Capture the cell that displays the provided text and extract its [x, y] central coordinate. 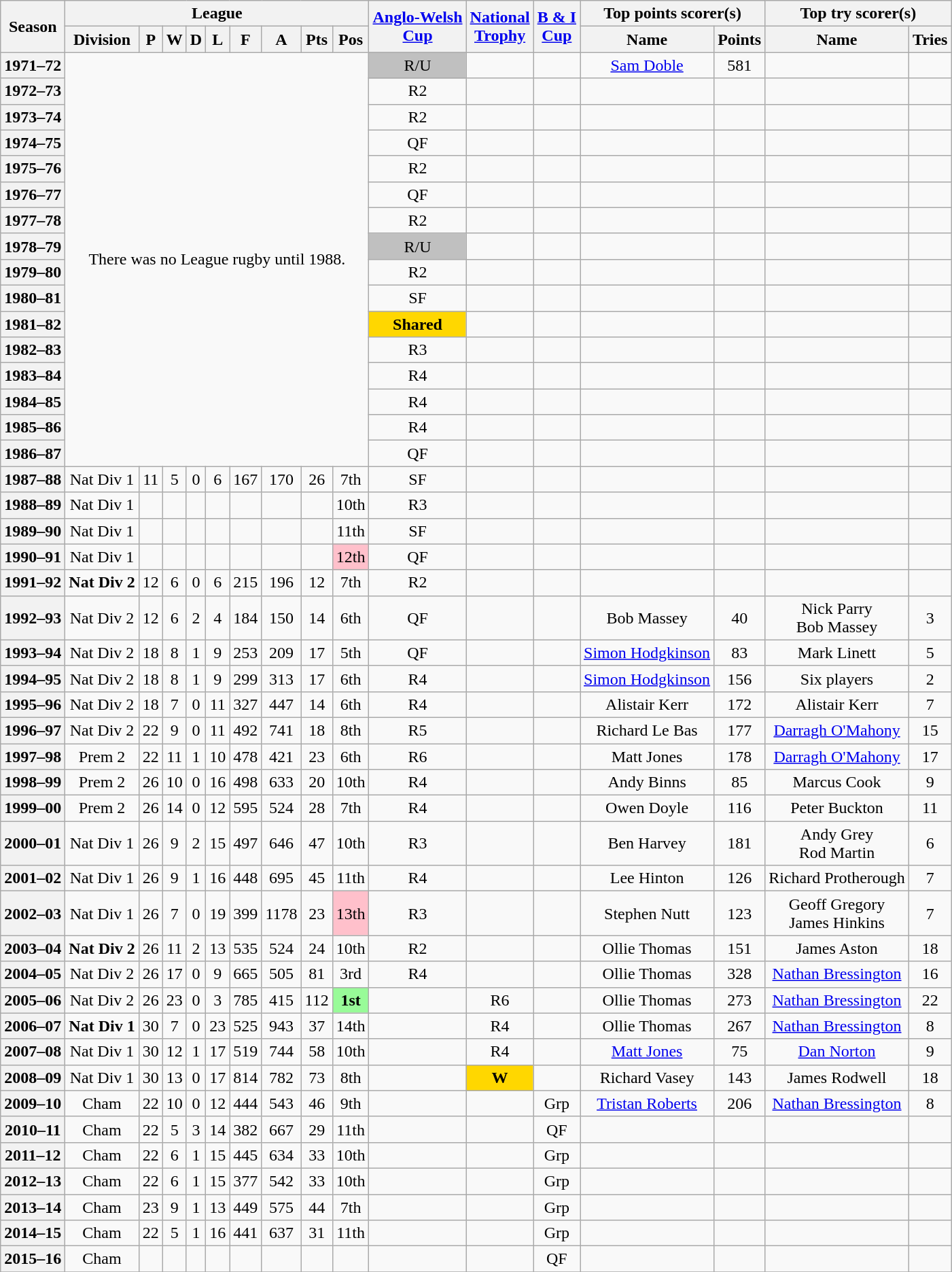
44 [317, 1207]
2000–01 [33, 843]
1971–72 [33, 65]
377 [246, 1181]
519 [246, 1052]
Dan Norton [837, 1052]
Tries [930, 39]
Six players [837, 678]
29 [317, 1129]
184 [246, 617]
1979–80 [33, 272]
123 [739, 914]
Stephen Nutt [647, 914]
40 [739, 617]
1998–99 [33, 783]
Mark Linett [837, 653]
447 [281, 704]
Season [33, 27]
1986–87 [33, 453]
Richard Le Bas [647, 730]
170 [281, 479]
299 [246, 678]
24 [317, 948]
177 [739, 730]
Nick Parry Bob Massey [837, 617]
There was no League rugby until 1988. [217, 260]
31 [317, 1233]
646 [281, 843]
73 [317, 1078]
83 [739, 653]
634 [281, 1155]
2010–11 [33, 1129]
13th [351, 914]
1999–00 [33, 808]
449 [246, 1207]
1976–77 [33, 194]
2005–06 [33, 1000]
399 [246, 914]
273 [739, 1000]
112 [317, 1000]
1993–94 [33, 653]
633 [281, 783]
5th [351, 653]
19 [217, 914]
75 [739, 1052]
Andy Grey Rod Martin [837, 843]
Richard Protherough [837, 878]
1981–82 [33, 324]
2008–09 [33, 1078]
313 [281, 678]
1989–90 [33, 531]
206 [739, 1103]
253 [246, 653]
D [196, 39]
Owen Doyle [647, 808]
665 [246, 974]
1983–84 [33, 376]
R5 [417, 730]
2006–07 [33, 1026]
785 [246, 1000]
L [217, 39]
525 [246, 1026]
267 [739, 1026]
209 [281, 653]
Top try scorer(s) [858, 14]
492 [246, 730]
1982–83 [33, 350]
1991–92 [33, 583]
Top points scorer(s) [673, 14]
172 [739, 704]
2007–08 [33, 1052]
45 [317, 878]
1997–98 [33, 757]
Lee Hinton [647, 878]
1994–95 [33, 678]
1990–91 [33, 557]
150 [281, 617]
2002–03 [33, 914]
444 [246, 1103]
1987–88 [33, 479]
595 [246, 808]
1996–97 [33, 730]
543 [281, 1103]
37 [317, 1026]
Geoff Gregory James Hinkins [837, 914]
1985–86 [33, 428]
85 [739, 783]
744 [281, 1052]
695 [281, 878]
Marcus Cook [837, 783]
497 [246, 843]
James Aston [837, 948]
2015–16 [33, 1259]
1973–74 [33, 117]
Richard Vasey [647, 1078]
943 [281, 1026]
581 [739, 65]
575 [281, 1207]
478 [246, 757]
2012–13 [33, 1181]
637 [281, 1233]
1972–73 [33, 91]
Tristan Roberts [647, 1103]
535 [246, 948]
National Trophy [500, 27]
Pos [351, 39]
Points [739, 39]
151 [739, 948]
Ben Harvey [647, 843]
741 [281, 730]
20 [317, 783]
156 [739, 678]
196 [281, 583]
814 [246, 1078]
445 [246, 1155]
667 [281, 1129]
A [281, 39]
1st [351, 1000]
2003–04 [33, 948]
448 [246, 878]
Peter Buckton [837, 808]
B & I Cup [557, 27]
327 [246, 704]
167 [246, 479]
Bob Massey [647, 617]
3rd [351, 974]
2013–14 [33, 1207]
14th [351, 1026]
28 [317, 808]
382 [246, 1129]
1995–96 [33, 704]
1988–89 [33, 505]
47 [317, 843]
1974–75 [33, 143]
143 [739, 1078]
League [217, 14]
2014–15 [33, 1233]
542 [281, 1181]
9th [351, 1103]
2011–12 [33, 1155]
1977–78 [33, 220]
Sam Doble [647, 65]
328 [739, 974]
58 [317, 1052]
181 [739, 843]
1978–79 [33, 246]
Division [102, 39]
Andy Binns [647, 783]
P [151, 39]
Pts [317, 39]
782 [281, 1078]
505 [281, 974]
1178 [281, 914]
Anglo-WelshCup [417, 27]
415 [281, 1000]
2009–10 [33, 1103]
1984–85 [33, 402]
1975–76 [33, 169]
178 [739, 757]
2001–02 [33, 878]
498 [246, 783]
81 [317, 974]
421 [281, 757]
441 [246, 1233]
F [246, 39]
2004–05 [33, 974]
126 [739, 878]
1992–93 [33, 617]
215 [246, 583]
1980–81 [33, 298]
116 [739, 808]
46 [317, 1103]
James Rodwell [837, 1078]
4 [217, 617]
12th [351, 557]
Shared [417, 324]
